Find where the given text appears and provide that cell's center as (X, Y) coordinate. 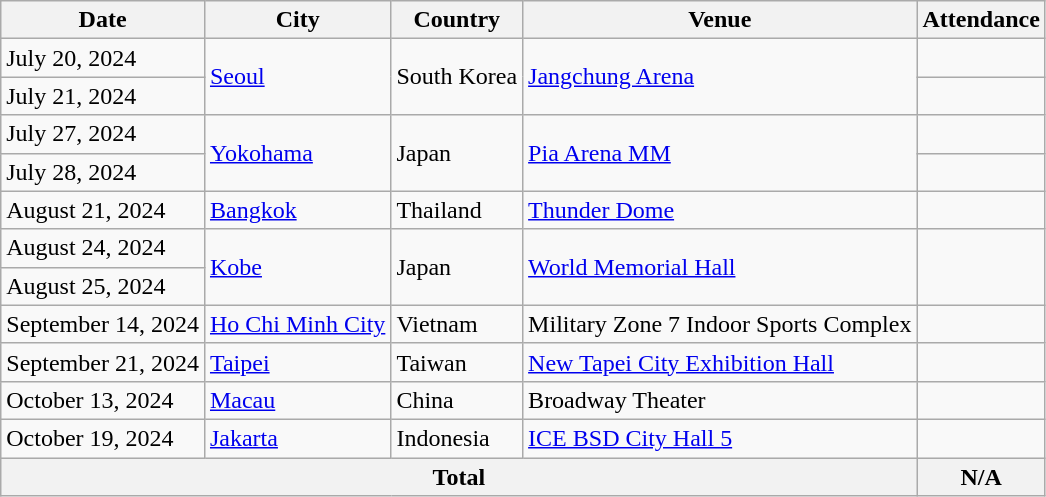
October 13, 2024 (103, 400)
ICE BSD City Hall 5 (720, 438)
City (297, 20)
Total (459, 477)
Thunder Dome (720, 210)
N/A (981, 477)
July 28, 2024 (103, 172)
China (457, 400)
Pia Arena MM (720, 153)
Broadway Theater (720, 400)
Macau (297, 400)
Country (457, 20)
Indonesia (457, 438)
Jakarta (297, 438)
Date (103, 20)
Seoul (297, 77)
Attendance (981, 20)
July 27, 2024 (103, 134)
September 14, 2024 (103, 324)
Kobe (297, 267)
New Tapei City Exhibition Hall (720, 362)
August 21, 2024 (103, 210)
September 21, 2024 (103, 362)
August 25, 2024 (103, 286)
South Korea (457, 77)
Bangkok (297, 210)
August 24, 2024 (103, 248)
Ho Chi Minh City (297, 324)
July 20, 2024 (103, 58)
Yokohama (297, 153)
Thailand (457, 210)
July 21, 2024 (103, 96)
Jangchung Arena (720, 77)
World Memorial Hall (720, 267)
Taipei (297, 362)
Venue (720, 20)
Taiwan (457, 362)
Military Zone 7 Indoor Sports Complex (720, 324)
Vietnam (457, 324)
October 19, 2024 (103, 438)
